For the text-containing cell, return its midpoint in [X, Y] coordinate format. 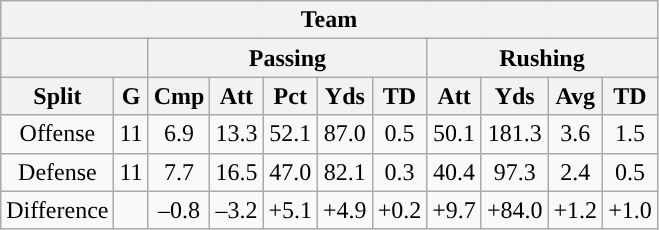
Rushing [542, 58]
Team [329, 20]
+1.0 [630, 210]
97.3 [514, 172]
+1.2 [576, 210]
Difference [58, 210]
+9.7 [454, 210]
–0.8 [179, 210]
+84.0 [514, 210]
Passing [288, 58]
16.5 [236, 172]
+4.9 [346, 210]
82.1 [346, 172]
87.0 [346, 134]
Cmp [179, 96]
Offense [58, 134]
+5.1 [290, 210]
Defense [58, 172]
2.4 [576, 172]
40.4 [454, 172]
7.7 [179, 172]
50.1 [454, 134]
–3.2 [236, 210]
1.5 [630, 134]
Avg [576, 96]
Split [58, 96]
3.6 [576, 134]
181.3 [514, 134]
0.3 [400, 172]
47.0 [290, 172]
52.1 [290, 134]
G [131, 96]
13.3 [236, 134]
Pct [290, 96]
+0.2 [400, 210]
6.9 [179, 134]
